Determine the (x, y) coordinate at the center of the cell enclosing the given text.  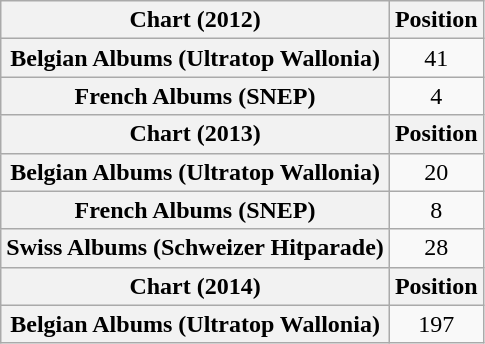
Swiss Albums (Schweizer Hitparade) (196, 248)
Chart (2012) (196, 20)
Chart (2014) (196, 286)
197 (436, 324)
4 (436, 96)
Chart (2013) (196, 134)
20 (436, 172)
28 (436, 248)
41 (436, 58)
8 (436, 210)
